Return the (X, Y) coordinate for the center point of the cell that contains the specified text.  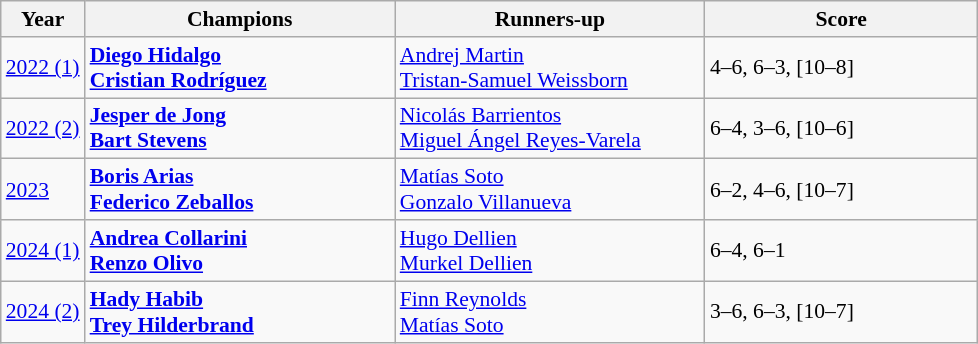
Nicolás Barrientos Miguel Ángel Reyes-Varela (550, 128)
Champions (240, 19)
Hady Habib Trey Hilderbrand (240, 312)
6–2, 4–6, [10–7] (842, 190)
2024 (2) (43, 312)
Diego Hidalgo Cristian Rodríguez (240, 68)
2024 (1) (43, 250)
4–6, 6–3, [10–8] (842, 68)
6–4, 3–6, [10–6] (842, 128)
Hugo Dellien Murkel Dellien (550, 250)
Year (43, 19)
Matías Soto Gonzalo Villanueva (550, 190)
6–4, 6–1 (842, 250)
Score (842, 19)
Boris Arias Federico Zeballos (240, 190)
2023 (43, 190)
2022 (1) (43, 68)
2022 (2) (43, 128)
Finn Reynolds Matías Soto (550, 312)
3–6, 6–3, [10–7] (842, 312)
Runners-up (550, 19)
Andrej Martin Tristan-Samuel Weissborn (550, 68)
Jesper de Jong Bart Stevens (240, 128)
Andrea Collarini Renzo Olivo (240, 250)
